Determine the [x, y] coordinate at the center of the cell enclosing the given text.  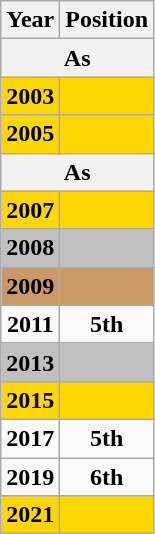
2015 [30, 400]
2005 [30, 134]
2009 [30, 286]
2007 [30, 210]
6th [107, 477]
2013 [30, 362]
2017 [30, 438]
Year [30, 20]
Position [107, 20]
2021 [30, 515]
2008 [30, 248]
2011 [30, 324]
2019 [30, 477]
2003 [30, 96]
